For the text-containing cell, return its midpoint in [x, y] coordinate format. 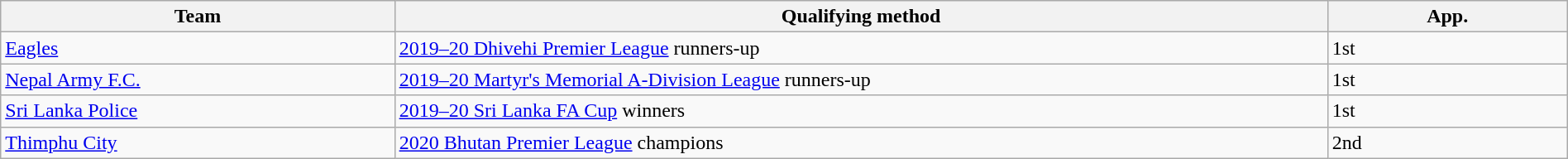
2nd [1447, 142]
2019–20 Sri Lanka FA Cup winners [861, 111]
2020 Bhutan Premier League champions [861, 142]
App. [1447, 17]
Eagles [198, 48]
2019–20 Martyr's Memorial A-Division League runners-up [861, 79]
Thimphu City [198, 142]
Qualifying method [861, 17]
Sri Lanka Police [198, 111]
2019–20 Dhivehi Premier League runners-up [861, 48]
Nepal Army F.C. [198, 79]
Team [198, 17]
